Pinpoint the cell where the given text exists, returning its (X, Y) midpoint coordinate. 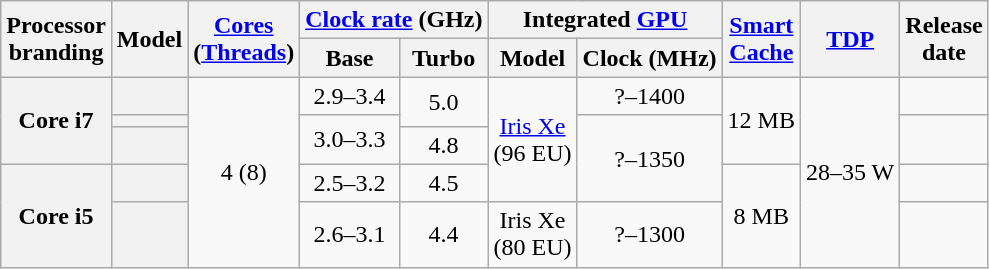
Cores(Threads) (244, 39)
8 MB (761, 216)
SmartCache (761, 39)
Clock rate (GHz) (394, 20)
4.4 (444, 234)
TDP (850, 39)
?–1400 (650, 96)
3.0–3.3 (350, 140)
2.9–3.4 (350, 96)
2.6–3.1 (350, 234)
?–1300 (650, 234)
12 MB (761, 120)
Clock (MHz) (650, 58)
5.0 (444, 102)
Releasedate (944, 39)
2.5–3.2 (350, 183)
Core i5 (56, 216)
Core i7 (56, 120)
4.5 (444, 183)
?–1350 (650, 158)
Turbo (444, 58)
4.8 (444, 145)
Iris Xe(96 EU) (532, 140)
4 (8) (244, 172)
Processorbranding (56, 39)
Integrated GPU (605, 20)
28–35 W (850, 172)
Base (350, 58)
Iris Xe(80 EU) (532, 234)
